Output the [x, y] coordinate of the center of the cell containing the given text.  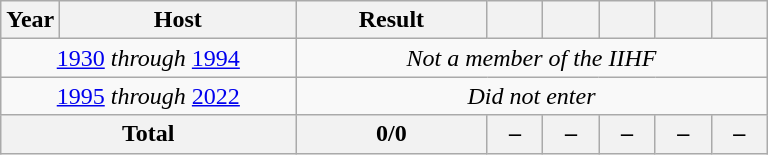
Year [30, 20]
Host [178, 20]
Result [392, 20]
1930 through 1994 [148, 58]
0/0 [392, 134]
Not a member of the IIHF [532, 58]
1995 through 2022 [148, 96]
Did not enter [532, 96]
Total [148, 134]
